Detect which cell encompasses the target text, then output its [x, y] center coordinate. 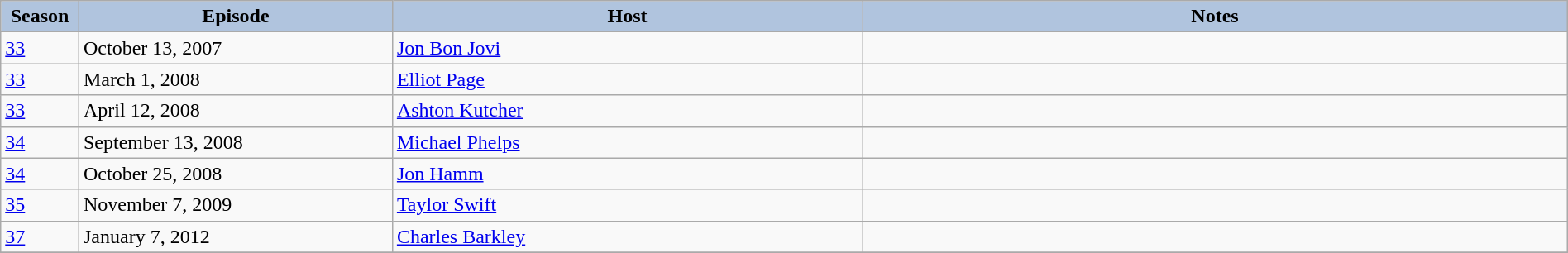
Season [40, 17]
October 25, 2008 [235, 174]
37 [40, 236]
35 [40, 205]
October 13, 2007 [235, 48]
Jon Hamm [627, 174]
Host [627, 17]
Ashton Kutcher [627, 111]
March 1, 2008 [235, 79]
Jon Bon Jovi [627, 48]
Michael Phelps [627, 142]
Charles Barkley [627, 236]
Elliot Page [627, 79]
Taylor Swift [627, 205]
September 13, 2008 [235, 142]
January 7, 2012 [235, 236]
November 7, 2009 [235, 205]
Episode [235, 17]
Notes [1216, 17]
April 12, 2008 [235, 111]
